Determine the (X, Y) coordinate at the center of the cell enclosing the given text.  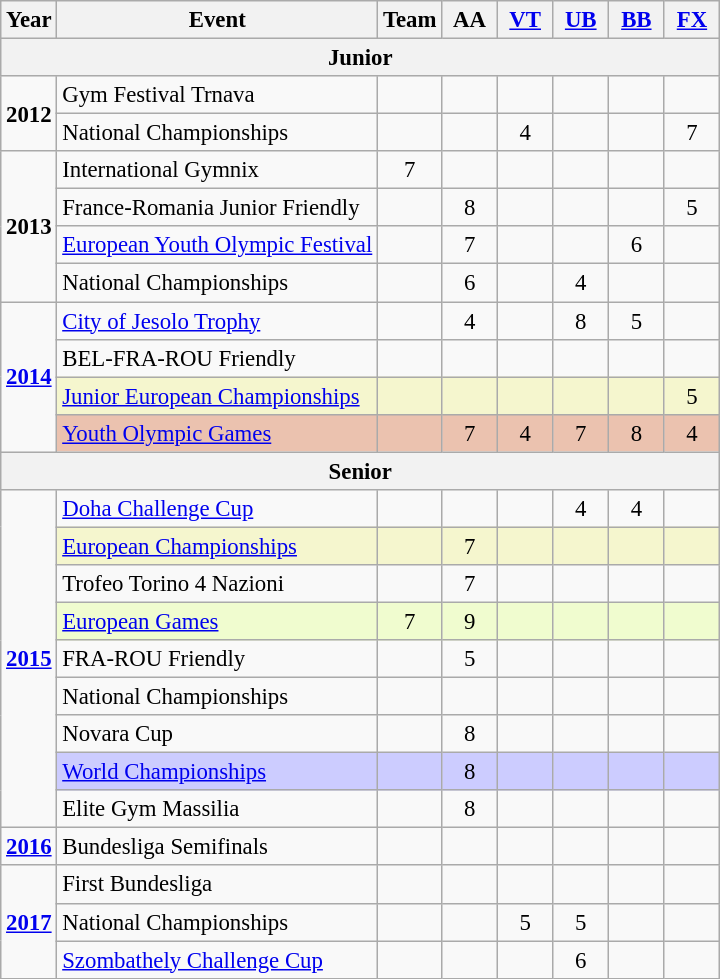
9 (470, 621)
2015 (29, 659)
2016 (29, 847)
Junior (360, 58)
Youth Olympic Games (218, 433)
Senior (360, 471)
European Games (218, 621)
European Youth Olympic Festival (218, 245)
Year (29, 20)
Team (410, 20)
Bundesliga Semifinals (218, 847)
FX (692, 20)
BB (637, 20)
World Championships (218, 772)
AA (470, 20)
FRA-ROU Friendly (218, 659)
Novara Cup (218, 734)
2013 (29, 226)
UB (581, 20)
Junior European Championships (218, 396)
European Championships (218, 546)
2012 (29, 114)
2014 (29, 377)
First Bundesliga (218, 885)
Trofeo Torino 4 Nazioni (218, 584)
2017 (29, 922)
Szombathely Challenge Cup (218, 960)
Event (218, 20)
VT (525, 20)
City of Jesolo Trophy (218, 321)
Elite Gym Massilia (218, 809)
Doha Challenge Cup (218, 509)
France-Romania Junior Friendly (218, 208)
International Gymnix (218, 170)
BEL-FRA-ROU Friendly (218, 358)
Gym Festival Trnava (218, 95)
